Identify which cell holds the provided text, then report its [x, y] central coordinate. 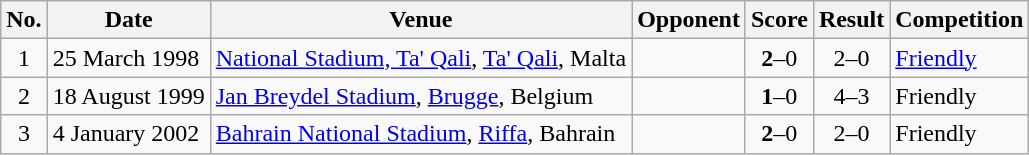
3 [24, 134]
No. [24, 20]
1–0 [779, 96]
Venue [420, 20]
25 March 1998 [128, 58]
Opponent [689, 20]
National Stadium, Ta' Qali, Ta' Qali, Malta [420, 58]
1 [24, 58]
4 January 2002 [128, 134]
Jan Breydel Stadium, Brugge, Belgium [420, 96]
2 [24, 96]
Score [779, 20]
Result [851, 20]
Date [128, 20]
Competition [960, 20]
4–3 [851, 96]
Bahrain National Stadium, Riffa, Bahrain [420, 134]
18 August 1999 [128, 96]
